Provide the [X, Y] coordinate of the cell's center where the given text is located.  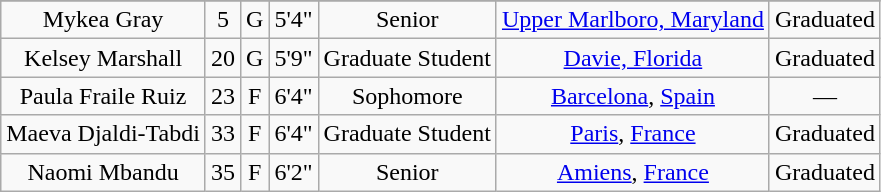
Davie, Florida [632, 58]
6'2" [294, 172]
33 [222, 134]
20 [222, 58]
Amiens, France [632, 172]
Mykea Gray [104, 20]
Paris, France [632, 134]
Barcelona, Spain [632, 96]
Paula Fraile Ruiz [104, 96]
5'9" [294, 58]
35 [222, 172]
5'4" [294, 20]
Sophomore [407, 96]
— [824, 96]
Maeva Djaldi-Tabdi [104, 134]
Upper Marlboro, Maryland [632, 20]
Kelsey Marshall [104, 58]
Naomi Mbandu [104, 172]
23 [222, 96]
5 [222, 20]
